Find where the given text appears and provide that cell's center as (x, y) coordinate. 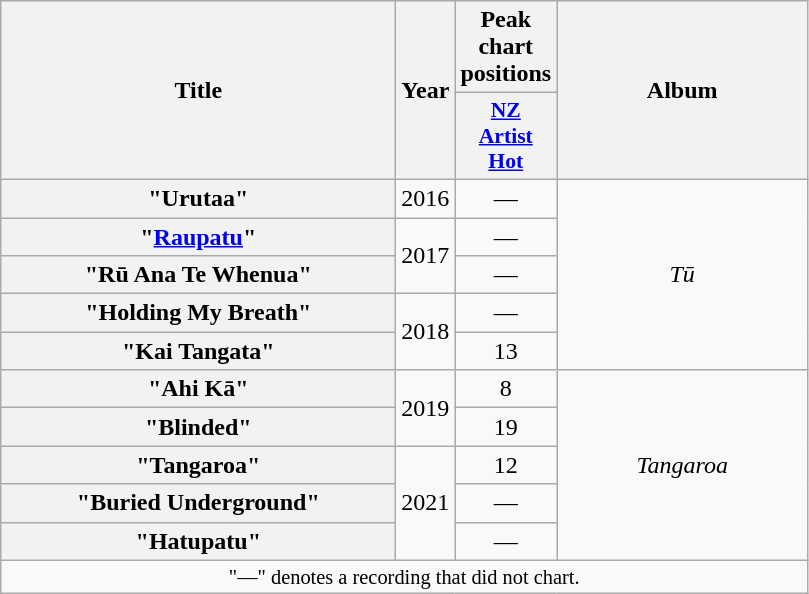
"Blinded" (198, 427)
Album (682, 90)
2019 (426, 408)
NZArtistHot (506, 136)
"Raupatu" (198, 237)
2021 (426, 503)
"Rū Ana Te Whenua" (198, 275)
2017 (426, 256)
2018 (426, 332)
"Holding My Breath" (198, 313)
2016 (426, 198)
"Tangaroa" (198, 465)
Title (198, 90)
"Kai Tangata" (198, 351)
19 (506, 427)
Tangaroa (682, 465)
Tū (682, 274)
"Ahi Kā" (198, 389)
8 (506, 389)
12 (506, 465)
Year (426, 90)
"Urutaa" (198, 198)
Peak chart positions (506, 47)
"Buried Underground" (198, 503)
13 (506, 351)
"—" denotes a recording that did not chart. (404, 577)
"Hatupatu" (198, 541)
